Find where the given text appears and provide that cell's center as [X, Y] coordinate. 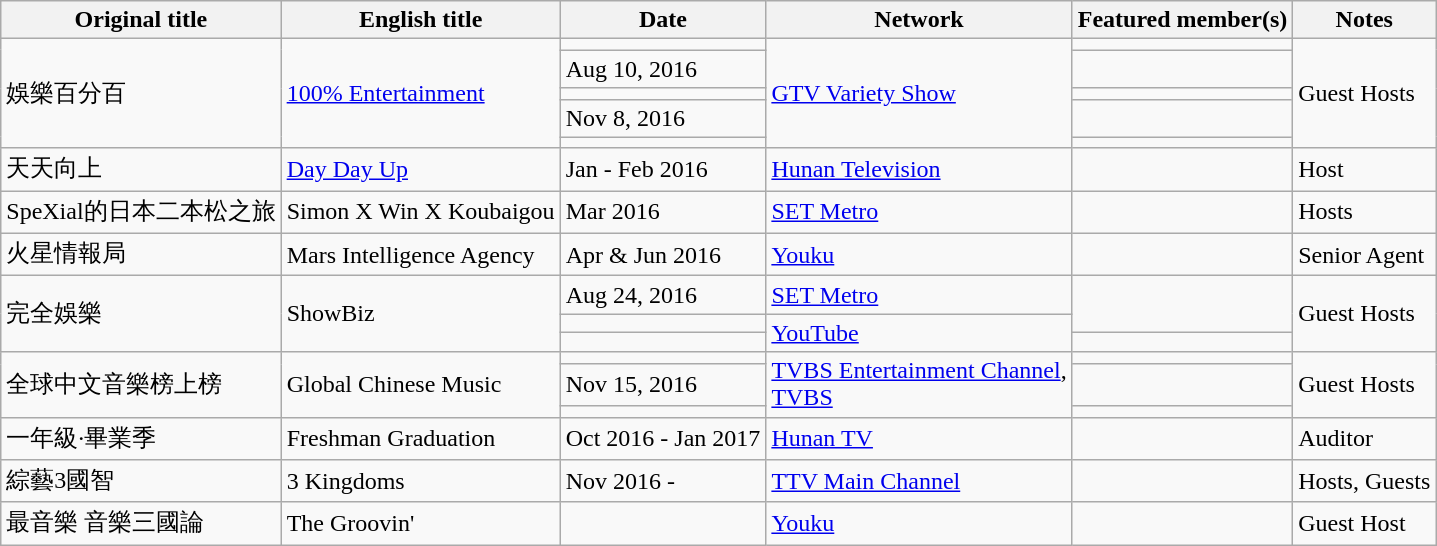
Oct 2016 - Jan 2017 [663, 438]
Featured member(s) [1182, 20]
Senior Agent [1364, 254]
100% Entertainment [420, 94]
Hosts, Guests [1364, 482]
Mar 2016 [663, 212]
Apr & Jun 2016 [663, 254]
Hunan TV [919, 438]
TTV Main Channel [919, 482]
Network [919, 20]
Host [1364, 170]
TVBS Entertainment Channel,TVBS [919, 384]
Aug 24, 2016 [663, 295]
Hosts [1364, 212]
Mars Intelligence Agency [420, 254]
Nov 8, 2016 [663, 118]
Simon X Win X Koubaigou [420, 212]
Freshman Graduation [420, 438]
完全娛樂 [141, 314]
一年級·畢業季 [141, 438]
Hunan Television [919, 170]
Guest Host [1364, 524]
最音樂 音樂三國論 [141, 524]
English title [420, 20]
Aug 10, 2016 [663, 69]
SpeXial的日本二本松之旅 [141, 212]
YouTube [919, 333]
天天向上 [141, 170]
Notes [1364, 20]
Jan - Feb 2016 [663, 170]
Global Chinese Music [420, 384]
GTV Variety Show [919, 94]
ShowBiz [420, 314]
3 Kingdoms [420, 482]
Original title [141, 20]
Auditor [1364, 438]
Date [663, 20]
娛樂百分百 [141, 94]
The Groovin' [420, 524]
綜藝3國智 [141, 482]
全球中文音樂榜上榜 [141, 384]
Nov 2016 - [663, 482]
Day Day Up [420, 170]
Nov 15, 2016 [663, 384]
火星情報局 [141, 254]
